Return [x, y] of the center of cell containing provided text 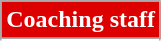
Coaching staff [81, 20]
